Capture the cell that displays the provided text and extract its (X, Y) central coordinate. 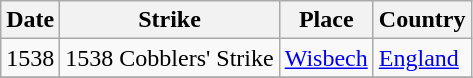
1538 Cobblers' Strike (170, 58)
Place (326, 20)
England (422, 58)
Country (422, 20)
1538 (30, 58)
Date (30, 20)
Strike (170, 20)
Wisbech (326, 58)
